Capture the cell that displays the provided text and extract its (X, Y) central coordinate. 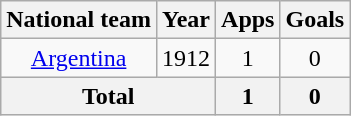
Apps (248, 20)
Year (186, 20)
National team (79, 20)
1912 (186, 58)
Argentina (79, 58)
Goals (315, 20)
Total (108, 96)
